Search for the cell housing the specified text and yield its [X, Y] center coordinate. 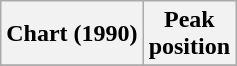
Chart (1990) [72, 34]
Peakposition [189, 34]
